Output the (X, Y) coordinate of the center of the cell containing the given text.  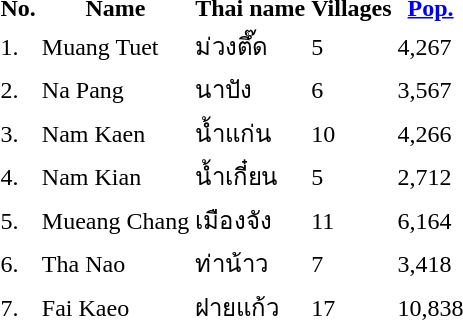
Na Pang (115, 90)
เมืองจัง (250, 220)
ท่าน้าว (250, 264)
10 (352, 133)
Nam Kaen (115, 133)
Tha Nao (115, 264)
6 (352, 90)
7 (352, 264)
11 (352, 220)
น้ำเกี๋ยน (250, 176)
Muang Tuet (115, 46)
Mueang Chang (115, 220)
น้ำแก่น (250, 133)
Nam Kian (115, 176)
นาปัง (250, 90)
ม่วงตึ๊ด (250, 46)
